Detect which cell encompasses the target text, then output its [X, Y] center coordinate. 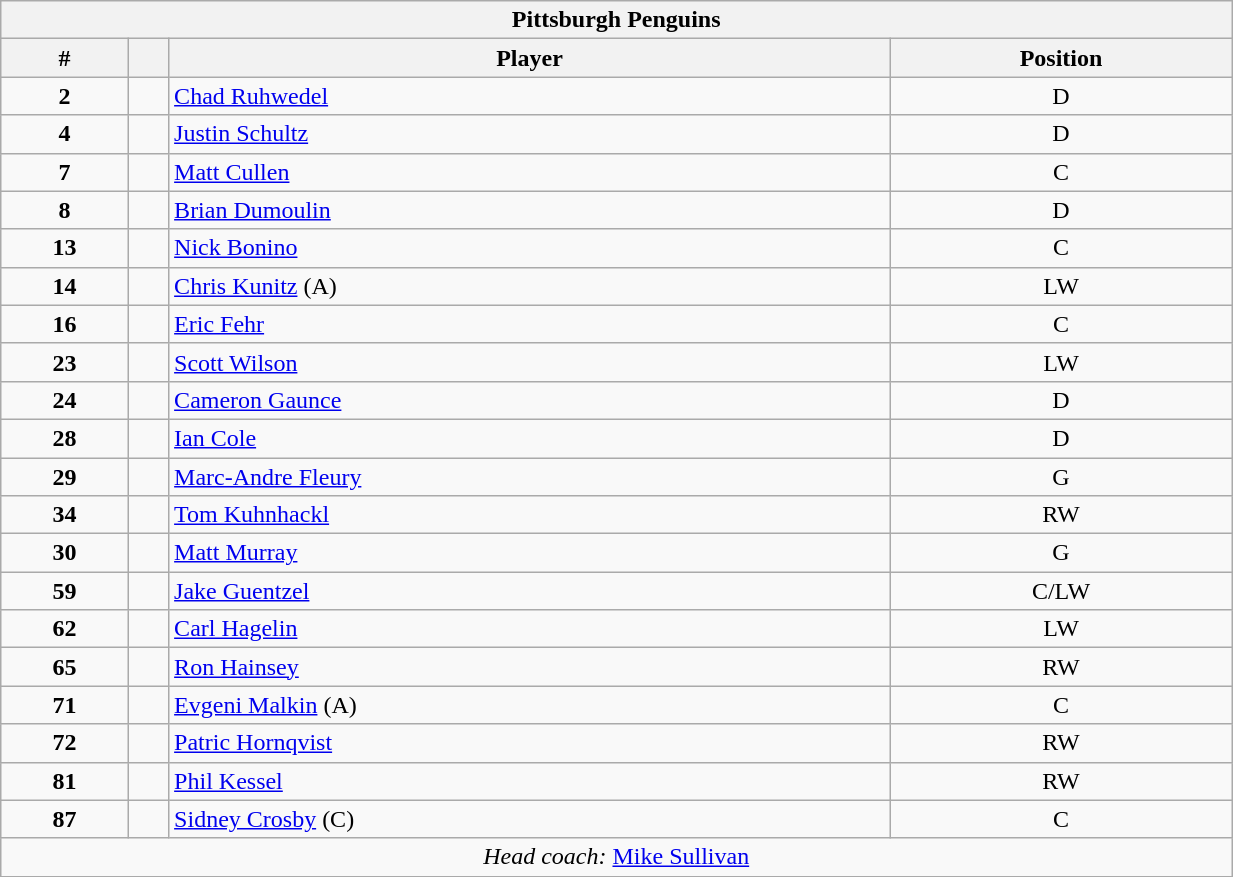
Matt Cullen [530, 172]
Phil Kessel [530, 781]
Patric Hornqvist [530, 743]
59 [65, 591]
30 [65, 553]
Head coach: Mike Sullivan [616, 857]
Chris Kunitz (A) [530, 286]
65 [65, 667]
Position [1060, 58]
Brian Dumoulin [530, 210]
Carl Hagelin [530, 629]
Cameron Gaunce [530, 400]
8 [65, 210]
Eric Fehr [530, 324]
34 [65, 515]
62 [65, 629]
72 [65, 743]
16 [65, 324]
24 [65, 400]
Marc-Andre Fleury [530, 477]
13 [65, 248]
Nick Bonino [530, 248]
Ian Cole [530, 438]
14 [65, 286]
7 [65, 172]
87 [65, 819]
Justin Schultz [530, 134]
Sidney Crosby (C) [530, 819]
Tom Kuhnhackl [530, 515]
Evgeni Malkin (A) [530, 705]
Ron Hainsey [530, 667]
29 [65, 477]
81 [65, 781]
2 [65, 96]
28 [65, 438]
23 [65, 362]
Chad Ruhwedel [530, 96]
Player [530, 58]
71 [65, 705]
C/LW [1060, 591]
Jake Guentzel [530, 591]
Matt Murray [530, 553]
4 [65, 134]
Pittsburgh Penguins [616, 20]
# [65, 58]
Scott Wilson [530, 362]
